For the text-containing cell, return its midpoint in [x, y] coordinate format. 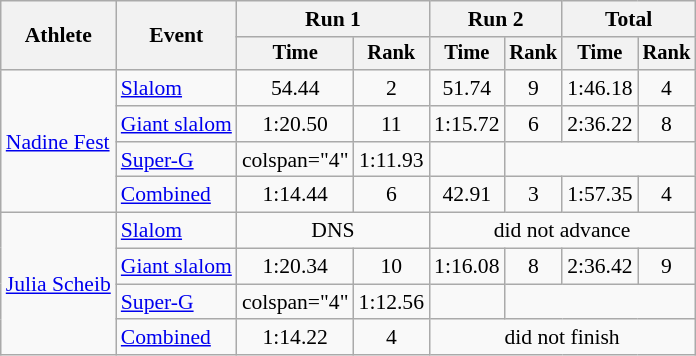
1:46.18 [600, 88]
1:14.44 [296, 195]
Event [176, 36]
1:15.72 [466, 124]
1:12.56 [392, 302]
Total [628, 19]
10 [392, 267]
11 [392, 124]
DNS [333, 231]
Nadine Fest [58, 141]
2:36.22 [600, 124]
3 [534, 195]
Run 2 [496, 19]
did not advance [562, 231]
51.74 [466, 88]
42.91 [466, 195]
1:14.22 [296, 338]
1:11.93 [392, 160]
2 [392, 88]
1:20.50 [296, 124]
1:20.34 [296, 267]
1:57.35 [600, 195]
did not finish [562, 338]
54.44 [296, 88]
Julia Scheib [58, 284]
1:16.08 [466, 267]
Athlete [58, 36]
Run 1 [333, 19]
2:36.42 [600, 267]
